From the cell containing the given text, extract its center point as (x, y) coordinate. 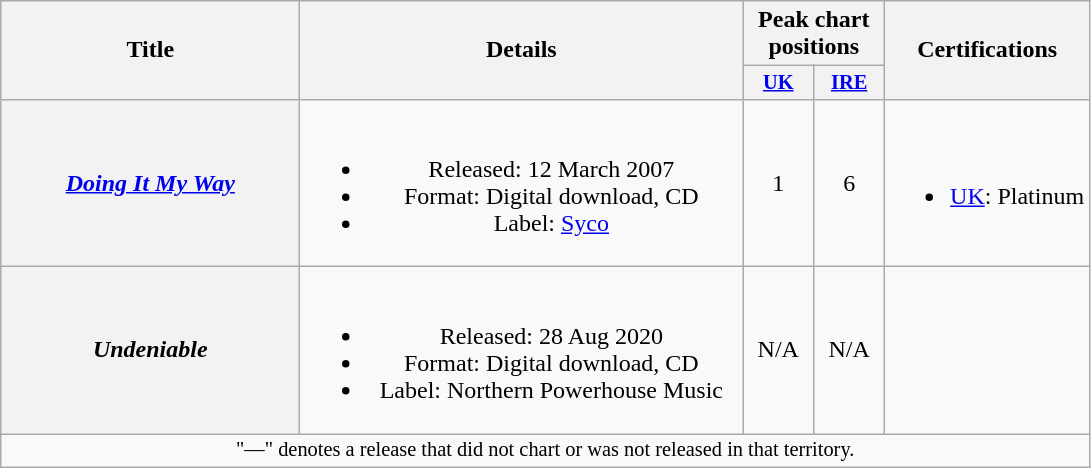
"—" denotes a release that did not chart or was not released in that territory. (546, 451)
1 (778, 182)
Undeniable (150, 350)
Peak chart positions (814, 34)
IRE (850, 83)
Released: 12 March 2007Format: Digital download, CDLabel: Syco (522, 182)
Title (150, 50)
Certifications (988, 50)
UK: Platinum (988, 182)
Released: 28 Aug 2020Format: Digital download, CDLabel: Northern Powerhouse Music (522, 350)
Details (522, 50)
Doing It My Way (150, 182)
UK (778, 83)
6 (850, 182)
